Identify which cell holds the provided text, then report its [X, Y] central coordinate. 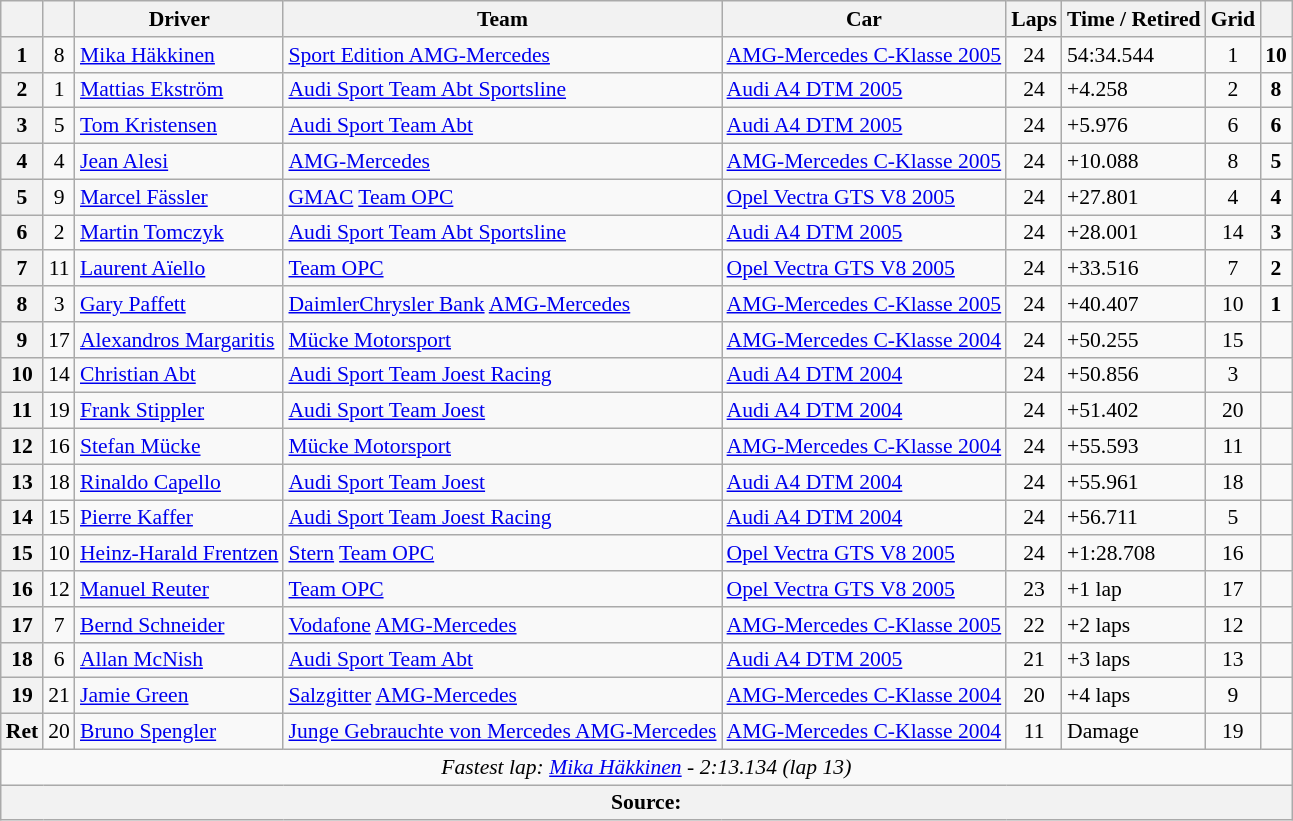
+50.255 [1134, 340]
Stern Team OPC [502, 554]
Vodafone AMG-Mercedes [502, 625]
Driver [179, 19]
+27.801 [1134, 197]
+40.407 [1134, 304]
Rinaldo Capello [179, 482]
+1 lap [1134, 589]
Bernd Schneider [179, 625]
+28.001 [1134, 233]
Heinz-Harald Frentzen [179, 554]
Alexandros Margaritis [179, 340]
+4.258 [1134, 90]
Stefan Mücke [179, 447]
+33.516 [1134, 269]
Source: [646, 803]
22 [1034, 625]
Allan McNish [179, 660]
+56.711 [1134, 518]
Salzgitter AMG-Mercedes [502, 696]
AMG-Mercedes [502, 162]
Car [864, 19]
+55.593 [1134, 447]
+5.976 [1134, 126]
+10.088 [1134, 162]
Damage [1134, 732]
GMAC Team OPC [502, 197]
+2 laps [1134, 625]
+1:28.708 [1134, 554]
23 [1034, 589]
Mattias Ekström [179, 90]
Laps [1034, 19]
Junge Gebrauchte von Mercedes AMG-Mercedes [502, 732]
Gary Paffett [179, 304]
+4 laps [1134, 696]
+50.856 [1134, 375]
+55.961 [1134, 482]
Sport Edition AMG-Mercedes [502, 55]
Marcel Fässler [179, 197]
Laurent Aïello [179, 269]
Tom Kristensen [179, 126]
Frank Stippler [179, 411]
+51.402 [1134, 411]
Manuel Reuter [179, 589]
Time / Retired [1134, 19]
Martin Tomczyk [179, 233]
Team [502, 19]
Fastest lap: Mika Häkkinen - 2:13.134 (lap 13) [646, 767]
54:34.544 [1134, 55]
Grid [1234, 19]
Bruno Spengler [179, 732]
Pierre Kaffer [179, 518]
Jamie Green [179, 696]
Mika Häkkinen [179, 55]
DaimlerChrysler Bank AMG-Mercedes [502, 304]
+3 laps [1134, 660]
Ret [22, 732]
Jean Alesi [179, 162]
Christian Abt [179, 375]
